Return (X, Y) of the center of cell containing provided text 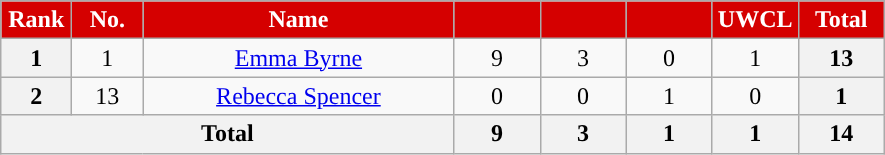
14 (841, 134)
Rebecca Spencer (298, 96)
UWCL (755, 20)
Name (298, 20)
Emma Byrne (298, 58)
2 (36, 96)
Rank (36, 20)
No. (108, 20)
